For the text-containing cell, return its midpoint in [X, Y] coordinate format. 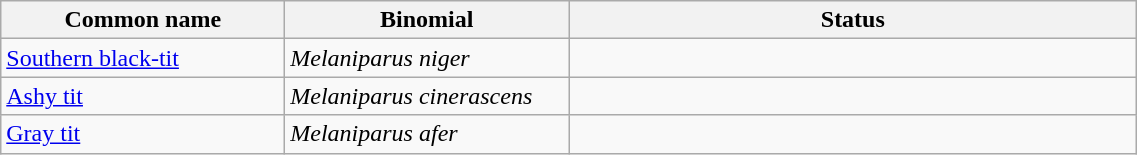
Common name [143, 20]
Ashy tit [143, 96]
Melaniparus cinerascens [427, 96]
Melaniparus afer [427, 134]
Southern black-tit [143, 58]
Binomial [427, 20]
Melaniparus niger [427, 58]
Status [853, 20]
Gray tit [143, 134]
